Return (x, y) of the center of cell containing provided text 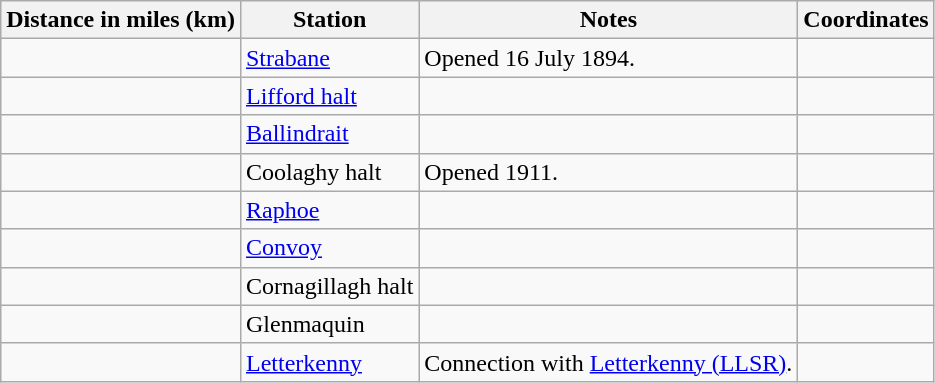
Station (329, 20)
Connection with Letterkenny (LLSR). (608, 362)
Opened 1911. (608, 172)
Convoy (329, 248)
Glenmaquin (329, 324)
Ballindrait (329, 134)
Lifford halt (329, 96)
Coolaghy halt (329, 172)
Letterkenny (329, 362)
Coordinates (866, 20)
Cornagillagh halt (329, 286)
Strabane (329, 58)
Notes (608, 20)
Opened 16 July 1894. (608, 58)
Raphoe (329, 210)
Distance in miles (km) (121, 20)
